Provide the [x, y] coordinate of the cell's center where the given text is located.  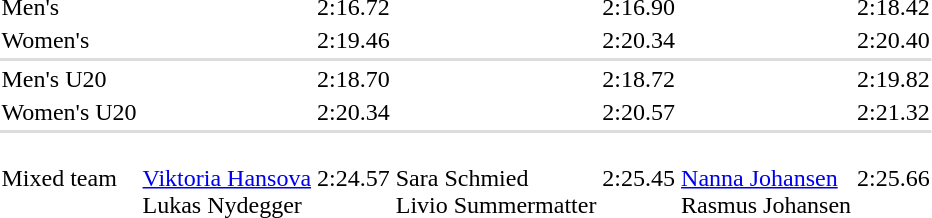
2:21.32 [894, 112]
2:19.82 [894, 79]
2:18.70 [354, 79]
Women's U20 [69, 112]
2:18.72 [639, 79]
Women's [69, 40]
2:20.57 [639, 112]
2:20.40 [894, 40]
Men's U20 [69, 79]
2:19.46 [354, 40]
